Search for the cell housing the specified text and yield its [X, Y] center coordinate. 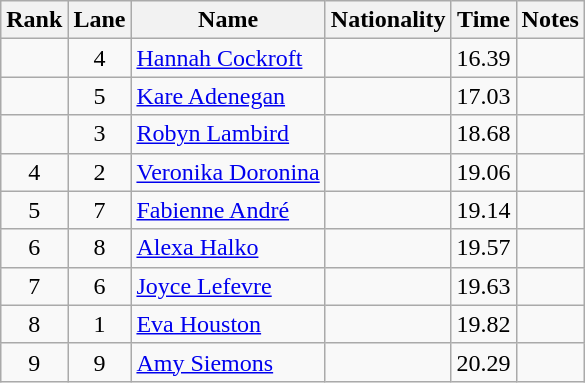
2 [100, 172]
Kare Adenegan [228, 96]
Name [228, 20]
3 [100, 134]
Joyce Lefevre [228, 286]
Nationality [388, 20]
Amy Siemons [228, 362]
20.29 [484, 362]
Lane [100, 20]
19.06 [484, 172]
Rank [34, 20]
16.39 [484, 58]
19.14 [484, 210]
18.68 [484, 134]
Notes [550, 20]
Fabienne André [228, 210]
1 [100, 324]
19.82 [484, 324]
Time [484, 20]
Alexa Halko [228, 248]
19.57 [484, 248]
Hannah Cockroft [228, 58]
Robyn Lambird [228, 134]
19.63 [484, 286]
17.03 [484, 96]
Eva Houston [228, 324]
Veronika Doronina [228, 172]
